Find where the given text appears and provide that cell's center as [X, Y] coordinate. 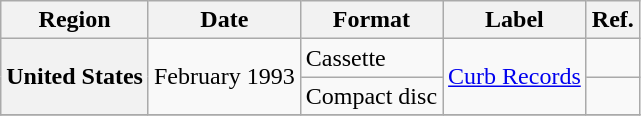
February 1993 [224, 77]
United States [75, 77]
Cassette [371, 58]
Label [515, 20]
Date [224, 20]
Curb Records [515, 77]
Ref. [612, 20]
Region [75, 20]
Format [371, 20]
Compact disc [371, 96]
